Provide the [X, Y] coordinate of the cell's center where the given text is located.  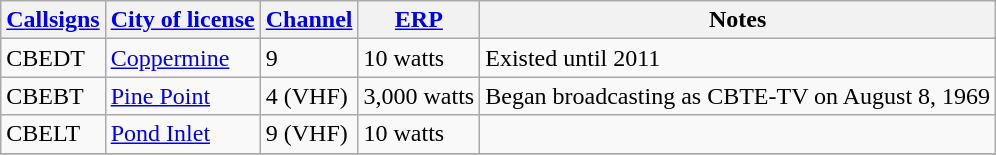
CBEDT [53, 58]
Pine Point [182, 96]
City of license [182, 20]
Coppermine [182, 58]
3,000 watts [419, 96]
9 [309, 58]
Channel [309, 20]
CBEBT [53, 96]
Began broadcasting as CBTE-TV on August 8, 1969 [738, 96]
Existed until 2011 [738, 58]
Pond Inlet [182, 134]
4 (VHF) [309, 96]
CBELT [53, 134]
9 (VHF) [309, 134]
Notes [738, 20]
Callsigns [53, 20]
ERP [419, 20]
